Scan for the cell matching the given text and deliver its (x, y) coordinate at center. 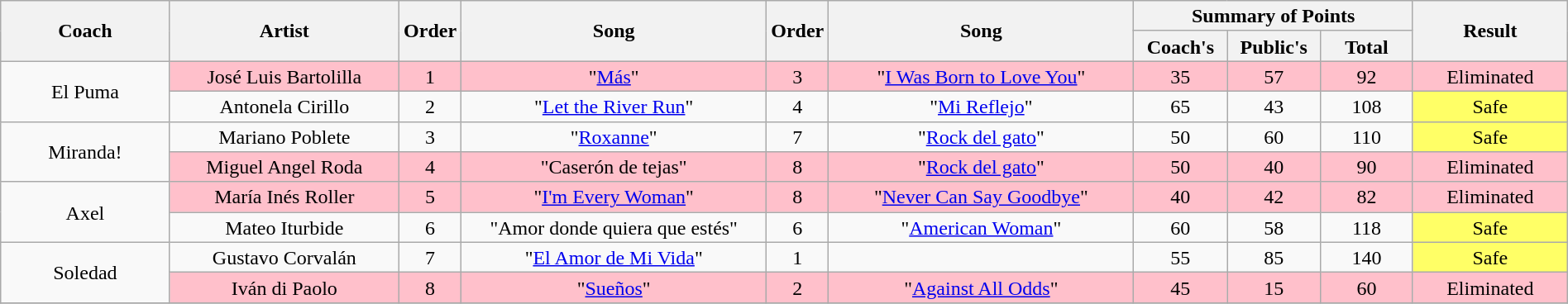
118 (1367, 228)
5 (430, 197)
Mariano Poblete (284, 137)
55 (1181, 258)
"Sueños" (614, 287)
Artist (284, 31)
35 (1181, 76)
Iván di Paolo (284, 287)
Public's (1274, 46)
Gustavo Corvalán (284, 258)
Miguel Angel Roda (284, 167)
"I Was Born to Love You" (981, 76)
90 (1367, 167)
"Más" (614, 76)
"Caserón de tejas" (614, 167)
Summary of Points (1274, 17)
"I'm Every Woman" (614, 197)
65 (1181, 106)
140 (1367, 258)
45 (1181, 287)
"Let the River Run" (614, 106)
Coach's (1181, 46)
"Mi Reflejo" (981, 106)
"Amor donde quiera que estés" (614, 228)
"Against All Odds" (981, 287)
110 (1367, 137)
85 (1274, 258)
Coach (85, 31)
El Puma (85, 91)
57 (1274, 76)
Axel (85, 211)
"Never Can Say Goodbye" (981, 197)
María Inés Roller (284, 197)
Antonela Cirillo (284, 106)
Result (1490, 31)
Miranda! (85, 152)
82 (1367, 197)
92 (1367, 76)
108 (1367, 106)
Mateo Iturbide (284, 228)
42 (1274, 197)
"American Woman" (981, 228)
58 (1274, 228)
"El Amor de Mi Vida" (614, 258)
Soledad (85, 273)
15 (1274, 287)
José Luis Bartolilla (284, 76)
"Roxanne" (614, 137)
43 (1274, 106)
Total (1367, 46)
